Capture the cell that displays the provided text and extract its (x, y) central coordinate. 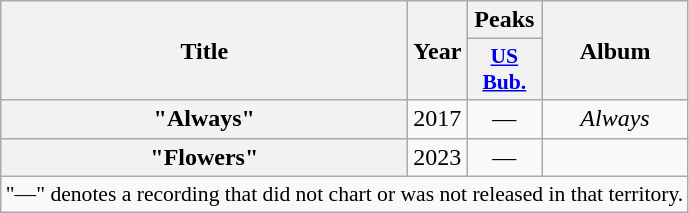
Album (615, 50)
Peaks (504, 20)
2017 (438, 119)
"—" denotes a recording that did not chart or was not released in that territory. (345, 194)
Always (615, 119)
Title (204, 50)
Year (438, 50)
"Flowers" (204, 157)
2023 (438, 157)
"Always" (204, 119)
USBub. (504, 70)
